Locate the cell with the specified text and output its (x, y) center coordinate. 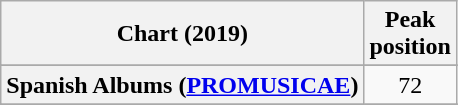
Spanish Albums (PROMUSICAE) (182, 85)
Chart (2019) (182, 34)
72 (410, 85)
Peakposition (410, 34)
